Search for the cell housing the specified text and yield its [x, y] center coordinate. 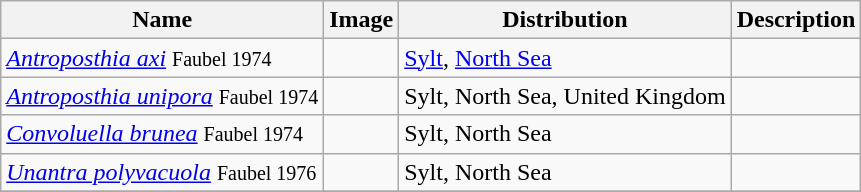
Description [796, 20]
Image [362, 20]
Antroposthia unipora Faubel 1974 [162, 96]
Antroposthia axi Faubel 1974 [162, 58]
Unantra polyvacuola Faubel 1976 [162, 172]
Sylt, North Sea, United Kingdom [565, 96]
Name [162, 20]
Convoluella brunea Faubel 1974 [162, 134]
Distribution [565, 20]
